Search for the cell housing the specified text and yield its [x, y] center coordinate. 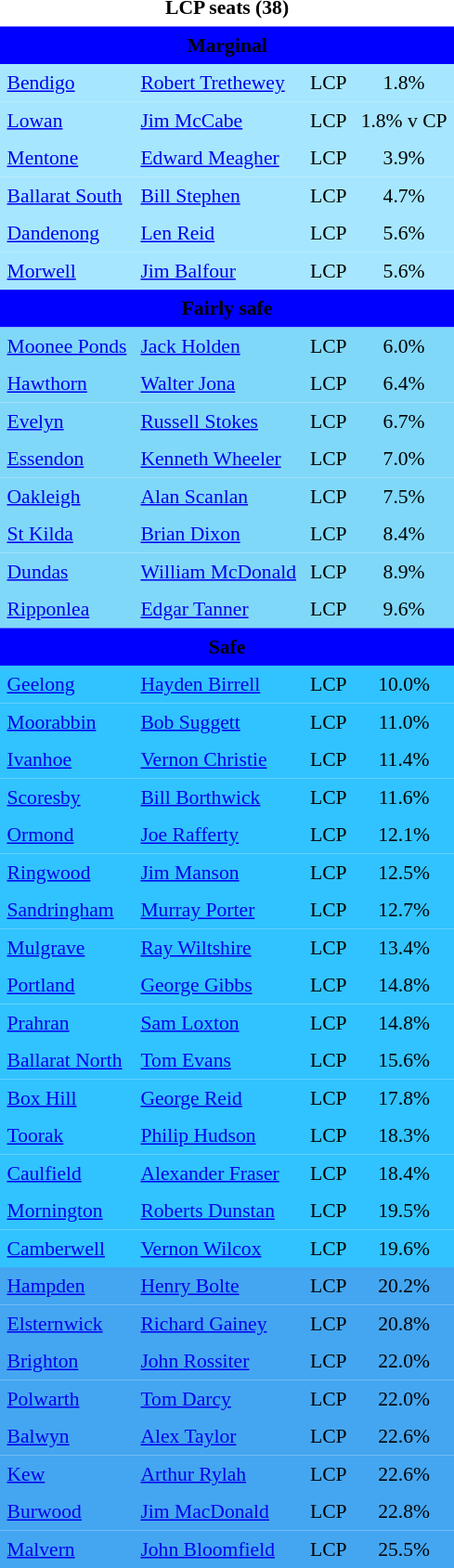
20.2% [404, 1286]
22.8% [404, 1511]
Philip Hudson [219, 1135]
19.6% [404, 1248]
William McDonald [219, 571]
8.9% [404, 571]
Ormond [67, 835]
Geelong [67, 684]
12.5% [404, 872]
6.4% [404, 383]
Prahran [67, 1022]
11.0% [404, 721]
Marginal [227, 45]
Ripponlea [67, 609]
1.8% [404, 83]
Elsternwick [67, 1323]
12.1% [404, 835]
Sam Loxton [219, 1022]
Russell Stokes [219, 421]
Edgar Tanner [219, 609]
Jack Holden [219, 345]
13.4% [404, 947]
18.3% [404, 1135]
Lowan [67, 120]
Morwell [67, 270]
18.4% [404, 1173]
Dandenong [67, 233]
Kenneth Wheeler [219, 459]
Jim Balfour [219, 270]
Jim McCabe [219, 120]
Mentone [67, 158]
Polwarth [67, 1398]
Ballarat South [67, 195]
St Kilda [67, 534]
Walter Jona [219, 383]
Caulfield [67, 1173]
Tom Darcy [219, 1398]
Ivanhoe [67, 759]
Moorabbin [67, 721]
Bendigo [67, 83]
John Rossiter [219, 1361]
Vernon Wilcox [219, 1248]
Robert Trethewey [219, 83]
Brian Dixon [219, 534]
4.7% [404, 195]
Arthur Rylah [219, 1473]
9.6% [404, 609]
Evelyn [67, 421]
17.8% [404, 1097]
Toorak [67, 1135]
Tom Evans [219, 1060]
6.0% [404, 345]
7.0% [404, 459]
Bob Suggett [219, 721]
George Gibbs [219, 985]
Scoresby [67, 797]
Camberwell [67, 1248]
Richard Gainey [219, 1323]
10.0% [404, 684]
Mornington [67, 1211]
Hawthorn [67, 383]
Sandringham [67, 910]
6.7% [404, 421]
Ray Wiltshire [219, 947]
Hayden Birrell [219, 684]
Edward Meagher [219, 158]
Fairly safe [227, 308]
Burwood [67, 1511]
Hampden [67, 1286]
Alex Taylor [219, 1436]
11.4% [404, 759]
8.4% [404, 534]
Len Reid [219, 233]
George Reid [219, 1097]
Brighton [67, 1361]
Malvern [67, 1549]
Henry Bolte [219, 1286]
20.8% [404, 1323]
Balwyn [67, 1436]
Alan Scanlan [219, 496]
15.6% [404, 1060]
Ringwood [67, 872]
Box Hill [67, 1097]
Portland [67, 985]
19.5% [404, 1211]
Safe [227, 646]
12.7% [404, 910]
Roberts Dunstan [219, 1211]
Jim MacDonald [219, 1511]
1.8% v CP [404, 120]
25.5% [404, 1549]
Murray Porter [219, 910]
Vernon Christie [219, 759]
Ballarat North [67, 1060]
Oakleigh [67, 496]
3.9% [404, 158]
Bill Borthwick [219, 797]
Dundas [67, 571]
Kew [67, 1473]
Essendon [67, 459]
Joe Rafferty [219, 835]
Mulgrave [67, 947]
Moonee Ponds [67, 345]
Jim Manson [219, 872]
7.5% [404, 496]
Alexander Fraser [219, 1173]
11.6% [404, 797]
Bill Stephen [219, 195]
John Bloomfield [219, 1549]
